Return the (x, y) coordinate for the center point of the cell that contains the specified text.  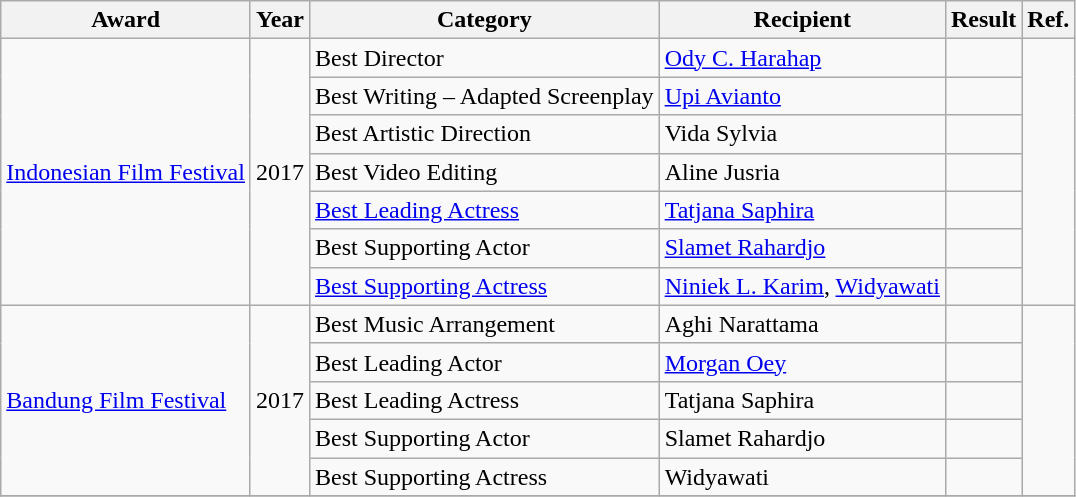
Ref. (1048, 20)
Award (126, 20)
Best Director (485, 58)
Aghi Narattama (802, 324)
Best Video Editing (485, 172)
Vida Sylvia (802, 134)
Indonesian Film Festival (126, 172)
Result (983, 20)
Recipient (802, 20)
Niniek L. Karim, Widyawati (802, 286)
Bandung Film Festival (126, 400)
Best Artistic Direction (485, 134)
Best Writing – Adapted Screenplay (485, 96)
Category (485, 20)
Ody C. Harahap (802, 58)
Upi Avianto (802, 96)
Aline Jusria (802, 172)
Best Leading Actor (485, 362)
Year (280, 20)
Widyawati (802, 477)
Morgan Oey (802, 362)
Best Music Arrangement (485, 324)
